Determine the [X, Y] coordinate at the center of the cell enclosing the given text.  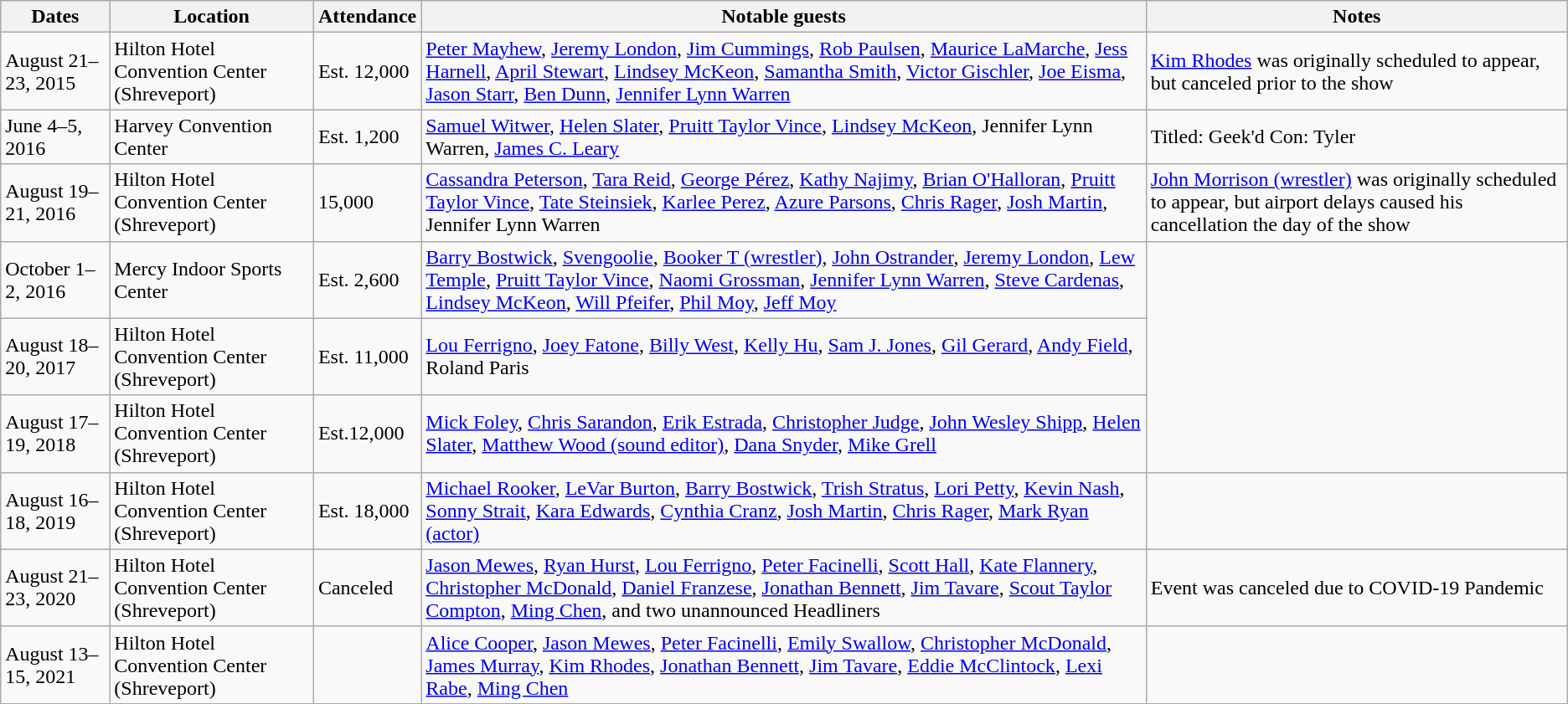
August 18–20, 2017 [55, 357]
Titled: Geek'd Con: Tyler [1357, 137]
August 17–19, 2018 [55, 434]
Dates [55, 17]
Est.12,000 [367, 434]
Notable guests [784, 17]
August 19–21, 2016 [55, 203]
15,000 [367, 203]
Mick Foley, Chris Sarandon, Erik Estrada, Christopher Judge, John Wesley Shipp, Helen Slater, Matthew Wood (sound editor), Dana Snyder, Mike Grell [784, 434]
Est. 12,000 [367, 71]
Notes [1357, 17]
Est. 1,200 [367, 137]
Est. 2,600 [367, 280]
Lou Ferrigno, Joey Fatone, Billy West, Kelly Hu, Sam J. Jones, Gil Gerard, Andy Field, Roland Paris [784, 357]
October 1–2, 2016 [55, 280]
Location [212, 17]
August 16–18, 2019 [55, 511]
June 4–5, 2016 [55, 137]
Samuel Witwer, Helen Slater, Pruitt Taylor Vince, Lindsey McKeon, Jennifer Lynn Warren, James C. Leary [784, 137]
August 21–23, 2020 [55, 588]
August 13–15, 2021 [55, 665]
August 21–23, 2015 [55, 71]
Canceled [367, 588]
John Morrison (wrestler) was originally scheduled to appear, but airport delays caused his cancellation the day of the show [1357, 203]
Attendance [367, 17]
Est. 18,000 [367, 511]
Kim Rhodes was originally scheduled to appear, but canceled prior to the show [1357, 71]
Harvey Convention Center [212, 137]
Mercy Indoor Sports Center [212, 280]
Est. 11,000 [367, 357]
Event was canceled due to COVID-19 Pandemic [1357, 588]
